Search for the cell housing the specified text and yield its (x, y) center coordinate. 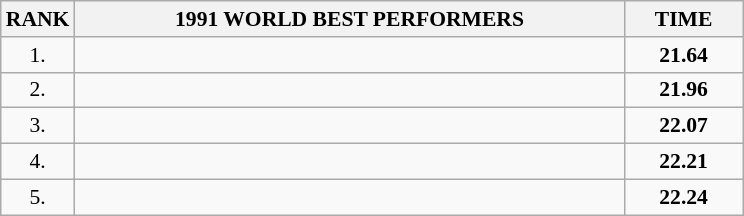
5. (38, 197)
22.07 (684, 126)
21.96 (684, 90)
21.64 (684, 55)
22.21 (684, 162)
4. (38, 162)
1991 WORLD BEST PERFORMERS (349, 19)
RANK (38, 19)
1. (38, 55)
2. (38, 90)
3. (38, 126)
TIME (684, 19)
22.24 (684, 197)
